Return the (X, Y) coordinate for the center point of the cell that contains the specified text.  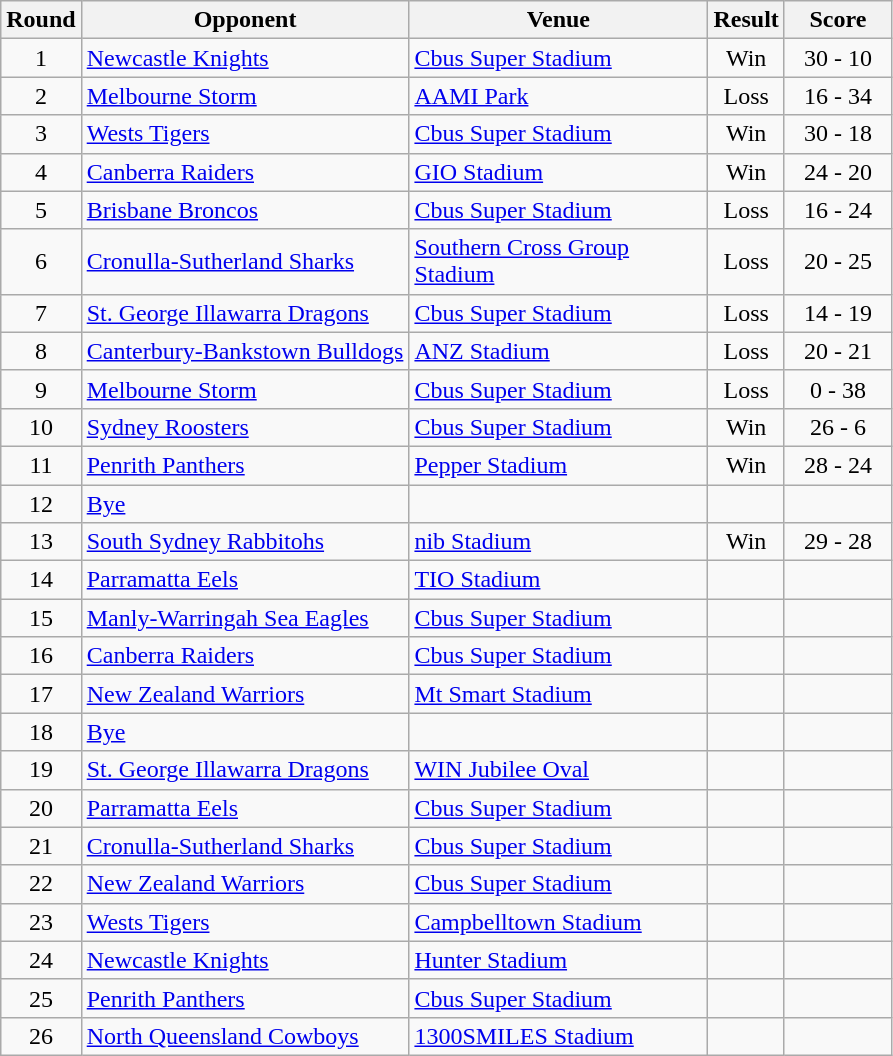
20 - 25 (838, 262)
Hunter Stadium (558, 960)
14 - 19 (838, 313)
1 (41, 58)
Venue (558, 20)
GIO Stadium (558, 172)
Campbelltown Stadium (558, 922)
nib Stadium (558, 542)
2 (41, 96)
5 (41, 210)
South Sydney Rabbitohs (245, 542)
19 (41, 770)
TIO Stadium (558, 580)
AAMI Park (558, 96)
Brisbane Broncos (245, 210)
8 (41, 351)
Pepper Stadium (558, 465)
23 (41, 922)
11 (41, 465)
9 (41, 389)
Canterbury-Bankstown Bulldogs (245, 351)
26 - 6 (838, 427)
0 - 38 (838, 389)
20 (41, 808)
Southern Cross Group Stadium (558, 262)
Manly-Warringah Sea Eagles (245, 618)
North Queensland Cowboys (245, 1036)
3 (41, 134)
14 (41, 580)
24 - 20 (838, 172)
21 (41, 846)
Round (41, 20)
WIN Jubilee Oval (558, 770)
26 (41, 1036)
Sydney Roosters (245, 427)
Mt Smart Stadium (558, 694)
7 (41, 313)
30 - 18 (838, 134)
12 (41, 503)
16 - 24 (838, 210)
25 (41, 998)
24 (41, 960)
6 (41, 262)
15 (41, 618)
29 - 28 (838, 542)
1300SMILES Stadium (558, 1036)
22 (41, 884)
Opponent (245, 20)
13 (41, 542)
Score (838, 20)
ANZ Stadium (558, 351)
28 - 24 (838, 465)
16 (41, 656)
Result (746, 20)
4 (41, 172)
16 - 34 (838, 96)
10 (41, 427)
20 - 21 (838, 351)
18 (41, 732)
30 - 10 (838, 58)
17 (41, 694)
